From the cell containing the given text, extract its center point as (X, Y) coordinate. 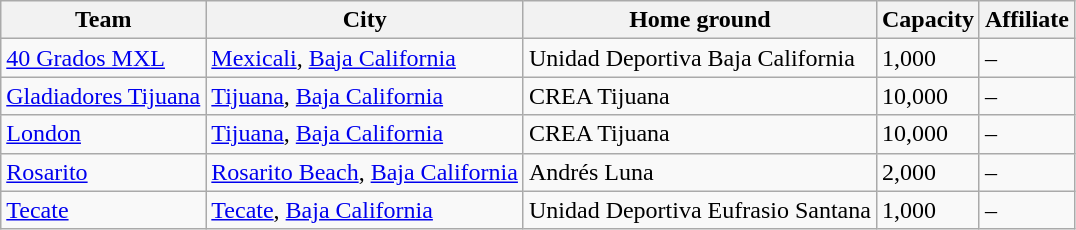
Home ground (700, 20)
Rosarito Beach, Baja California (365, 172)
Andrés Luna (700, 172)
Gladiadores Tijuana (104, 96)
Unidad Deportiva Eufrasio Santana (700, 210)
Rosarito (104, 172)
Unidad Deportiva Baja California (700, 58)
Team (104, 20)
Tecate (104, 210)
2,000 (928, 172)
Affiliate (1026, 20)
Tecate, Baja California (365, 210)
City (365, 20)
Mexicali, Baja California (365, 58)
40 Grados MXL (104, 58)
Capacity (928, 20)
London (104, 134)
